From the cell containing the given text, extract its center point as (X, Y) coordinate. 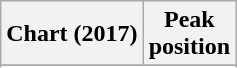
Peak position (189, 34)
Chart (2017) (72, 34)
